Provide the [x, y] coordinate of the cell's center where the given text is located.  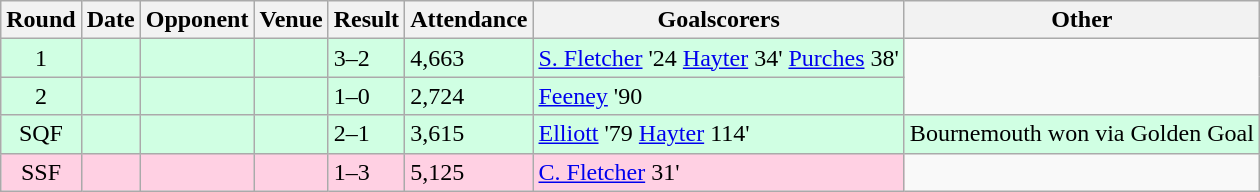
SSF [41, 172]
C. Fletcher 31' [718, 172]
Opponent [197, 20]
2–1 [366, 134]
Feeney '90 [718, 96]
1–3 [366, 172]
1 [41, 58]
Goalscorers [718, 20]
Other [1082, 20]
5,125 [469, 172]
Elliott '79 Hayter 114' [718, 134]
2 [41, 96]
Date [110, 20]
Result [366, 20]
Attendance [469, 20]
2,724 [469, 96]
3,615 [469, 134]
Venue [291, 20]
Round [41, 20]
Bournemouth won via Golden Goal [1082, 134]
SQF [41, 134]
3–2 [366, 58]
1–0 [366, 96]
S. Fletcher '24 Hayter 34' Purches 38' [718, 58]
4,663 [469, 58]
